Identify which cell holds the provided text, then report its (X, Y) central coordinate. 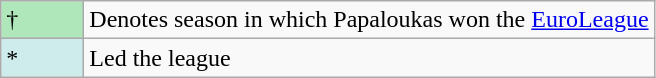
Led the league (369, 58)
† (42, 20)
* (42, 58)
Denotes season in which Papaloukas won the EuroLeague (369, 20)
